Output the (X, Y) coordinate of the center of the cell containing the given text.  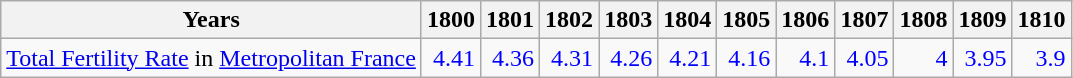
4.36 (510, 58)
1804 (688, 20)
4.1 (806, 58)
1801 (510, 20)
1800 (450, 20)
4.05 (864, 58)
4.21 (688, 58)
Total Fertility Rate in Metropolitan France (212, 58)
1807 (864, 20)
Years (212, 20)
4.31 (570, 58)
3.95 (982, 58)
1810 (1042, 20)
1808 (924, 20)
4 (924, 58)
4.16 (746, 58)
1805 (746, 20)
4.41 (450, 58)
4.26 (628, 58)
1806 (806, 20)
1809 (982, 20)
1802 (570, 20)
1803 (628, 20)
3.9 (1042, 58)
